Detect which cell encompasses the target text, then output its (x, y) center coordinate. 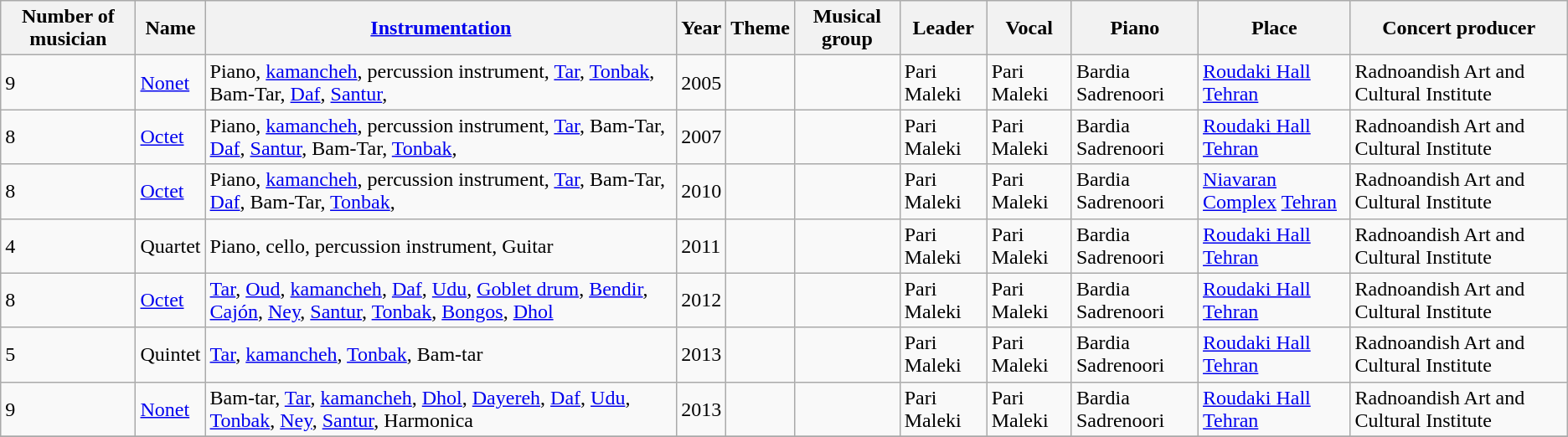
Piano (1134, 28)
Year (702, 28)
Name (171, 28)
Vocal (1029, 28)
2012 (702, 300)
2007 (702, 137)
2011 (702, 246)
Number of musician (69, 28)
Quartet (171, 246)
Tar, kamancheh, Tonbak, Bam-tar (441, 355)
Bam-tar, Tar, kamancheh, Dhol, Dayereh, Daf, Udu, Tonbak, Ney, Santur, Harmonica (441, 409)
Instrumentation (441, 28)
2005 (702, 82)
Quintet (171, 355)
4 (69, 246)
Niavaran Complex Tehran (1275, 191)
Piano, kamancheh, percussion instrument, Tar, Bam-Tar, Daf, Santur, Bam-Tar, Tonbak, (441, 137)
Musical group (848, 28)
Tar, Oud, kamancheh, Daf, Udu, Goblet drum, Bendir, Cajón, Ney, Santur, Tonbak, Bongos, Dhol (441, 300)
Theme (761, 28)
Piano, cello, percussion instrument, Guitar (441, 246)
Piano, kamancheh, percussion instrument, Tar, Bam-Tar, Daf, Bam-Tar, Tonbak, (441, 191)
Leader (943, 28)
Place (1275, 28)
5 (69, 355)
Piano, kamancheh, percussion instrument, Tar, Tonbak, Bam-Tar, Daf, Santur, (441, 82)
Concert producer (1459, 28)
2010 (702, 191)
